Pinpoint the cell where the given text exists, returning its (x, y) midpoint coordinate. 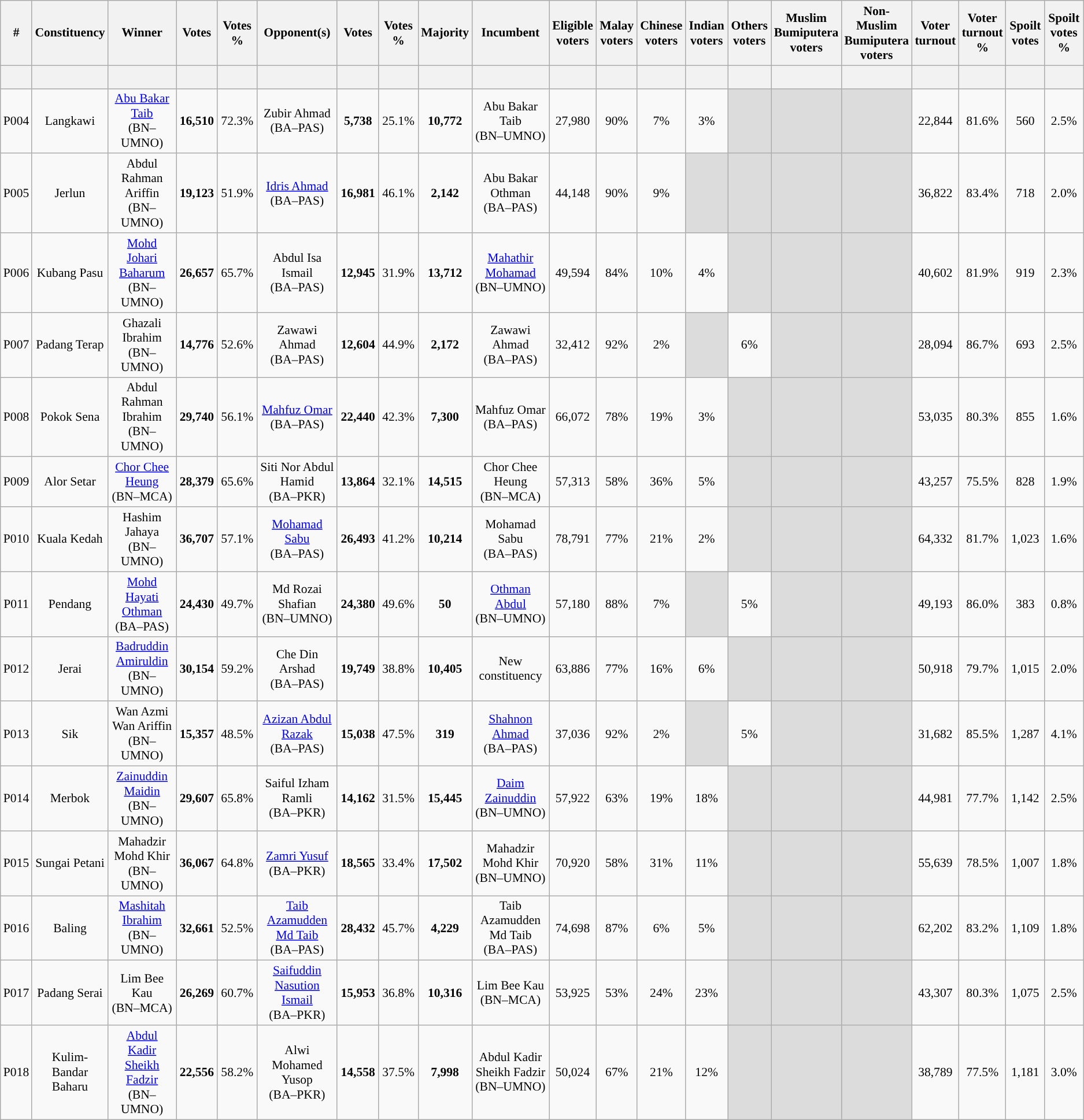
Sungai Petani (69, 863)
Chinese voters (661, 33)
36,822 (935, 194)
319 (445, 734)
0.8% (1064, 604)
57,922 (572, 799)
44,981 (935, 799)
16,510 (197, 121)
65.8% (237, 799)
Padang Terap (69, 345)
P012 (16, 669)
Zainuddin Maidin(BN–UMNO) (142, 799)
9% (661, 194)
P014 (16, 799)
50,918 (935, 669)
Hashim Jahaya(BN–UMNO) (142, 539)
Opponent(s) (297, 33)
10,214 (445, 539)
78,791 (572, 539)
36.8% (398, 993)
78% (616, 417)
Abdul Rahman Ibrahim(BN–UMNO) (142, 417)
72.3% (237, 121)
65.6% (237, 482)
Azizan Abdul Razak(BA–PAS) (297, 734)
87% (616, 928)
13,712 (445, 273)
4,229 (445, 928)
49,594 (572, 273)
44,148 (572, 194)
33.4% (398, 863)
Saiful Izham Ramli(BA–PKR) (297, 799)
37,036 (572, 734)
85.5% (983, 734)
18% (706, 799)
Alor Setar (69, 482)
Incumbent (510, 33)
47.5% (398, 734)
855 (1026, 417)
P015 (16, 863)
1,287 (1026, 734)
24,430 (197, 604)
2,142 (445, 194)
26,493 (357, 539)
P004 (16, 121)
828 (1026, 482)
16% (661, 669)
14,162 (357, 799)
64.8% (237, 863)
P010 (16, 539)
693 (1026, 345)
Siti Nor Abdul Hamid(BA–PKR) (297, 482)
59.2% (237, 669)
Jerlun (69, 194)
Abdul Rahman Ariffin(BN–UMNO) (142, 194)
1,075 (1026, 993)
38,789 (935, 1073)
P005 (16, 194)
Padang Serai (69, 993)
83.2% (983, 928)
14,515 (445, 482)
26,269 (197, 993)
19,749 (357, 669)
52.5% (237, 928)
32.1% (398, 482)
40,602 (935, 273)
26,657 (197, 273)
31,682 (935, 734)
14,776 (197, 345)
Kuala Kedah (69, 539)
53,925 (572, 993)
22,556 (197, 1073)
Abu Bakar Othman(BA–PAS) (510, 194)
15,953 (357, 993)
50 (445, 604)
Voter turnout (935, 33)
31.5% (398, 799)
4.1% (1064, 734)
Spoilt votes (1026, 33)
46.1% (398, 194)
7,300 (445, 417)
28,432 (357, 928)
4% (706, 273)
Jerai (69, 669)
29,607 (197, 799)
57.1% (237, 539)
Othman Abdul(BN–UMNO) (510, 604)
53% (616, 993)
5,738 (357, 121)
49,193 (935, 604)
3.0% (1064, 1073)
52.6% (237, 345)
63,886 (572, 669)
48.5% (237, 734)
P018 (16, 1073)
1,007 (1026, 863)
56.1% (237, 417)
Eligible voters (572, 33)
24% (661, 993)
919 (1026, 273)
83.4% (983, 194)
1,015 (1026, 669)
27,980 (572, 121)
Zubir Ahmad(BA–PAS) (297, 121)
53,035 (935, 417)
64,332 (935, 539)
P007 (16, 345)
62,202 (935, 928)
24,380 (357, 604)
Ghazali Ibrahim(BN–UMNO) (142, 345)
Pendang (69, 604)
36,707 (197, 539)
P006 (16, 273)
1,181 (1026, 1073)
Mashitah Ibrahim(BN–UMNO) (142, 928)
Langkawi (69, 121)
43,257 (935, 482)
10,405 (445, 669)
12% (706, 1073)
31% (661, 863)
2,172 (445, 345)
1,023 (1026, 539)
P013 (16, 734)
15,445 (445, 799)
10,772 (445, 121)
57,180 (572, 604)
Others voters (749, 33)
10% (661, 273)
12,604 (357, 345)
Malay voters (616, 33)
41.2% (398, 539)
P008 (16, 417)
New constituency (510, 669)
22,844 (935, 121)
Spoilt votes % (1064, 33)
65.7% (237, 273)
1,109 (1026, 928)
Voter turnout % (983, 33)
Md Rozai Shafian(BN–UMNO) (297, 604)
Shahnon Ahmad(BA–PAS) (510, 734)
30,154 (197, 669)
74,698 (572, 928)
12,945 (357, 273)
11% (706, 863)
Mohd Johari Baharum(BN–UMNO) (142, 273)
P017 (16, 993)
1,142 (1026, 799)
55,639 (935, 863)
36,067 (197, 863)
43,307 (935, 993)
78.5% (983, 863)
Che Din Arshad(BA–PAS) (297, 669)
Daim Zainuddin(BN–UMNO) (510, 799)
Pokok Sena (69, 417)
Wan Azmi Wan Ariffin(BN–UMNO) (142, 734)
81.6% (983, 121)
88% (616, 604)
70,920 (572, 863)
32,412 (572, 345)
77.5% (983, 1073)
19,123 (197, 194)
37.5% (398, 1073)
Saifuddin Nasution Ismail(BA–PKR) (297, 993)
15,038 (357, 734)
383 (1026, 604)
14,558 (357, 1073)
Indian voters (706, 33)
50,024 (572, 1073)
Merbok (69, 799)
25.1% (398, 121)
Idris Ahmad(BA–PAS) (297, 194)
28,094 (935, 345)
Majority (445, 33)
# (16, 33)
32,661 (197, 928)
10,316 (445, 993)
Mohd Hayati Othman(BA–PAS) (142, 604)
44.9% (398, 345)
Sik (69, 734)
P009 (16, 482)
17,502 (445, 863)
Kubang Pasu (69, 273)
16,981 (357, 194)
49.7% (237, 604)
Non-Muslim Bumiputera voters (876, 33)
77.7% (983, 799)
81.9% (983, 273)
79.7% (983, 669)
Mahathir Mohamad(BN–UMNO) (510, 273)
66,072 (572, 417)
75.5% (983, 482)
67% (616, 1073)
P016 (16, 928)
1.9% (1064, 482)
45.7% (398, 928)
560 (1026, 121)
63% (616, 799)
P011 (16, 604)
86.7% (983, 345)
718 (1026, 194)
60.7% (237, 993)
57,313 (572, 482)
23% (706, 993)
36% (661, 482)
29,740 (197, 417)
58.2% (237, 1073)
49.6% (398, 604)
Badruddin Amiruldin(BN–UMNO) (142, 669)
13,864 (357, 482)
51.9% (237, 194)
Abdul Isa Ismail(BA–PAS) (297, 273)
18,565 (357, 863)
Kulim-Bandar Baharu (69, 1073)
Alwi Mohamed Yusop(BA–PKR) (297, 1073)
Constituency (69, 33)
84% (616, 273)
2.3% (1064, 273)
22,440 (357, 417)
15,357 (197, 734)
38.8% (398, 669)
7,998 (445, 1073)
81.7% (983, 539)
42.3% (398, 417)
Baling (69, 928)
28,379 (197, 482)
31.9% (398, 273)
Zamri Yusuf(BA–PKR) (297, 863)
86.0% (983, 604)
Winner (142, 33)
Muslim Bumiputera voters (806, 33)
